Output the (X, Y) coordinate of the center of the cell containing the given text.  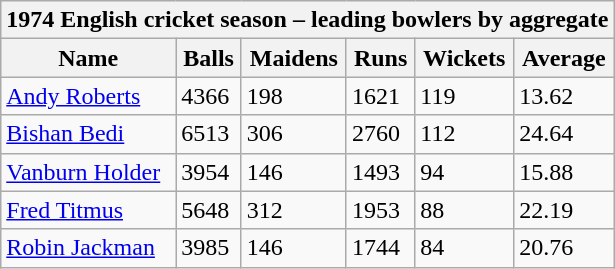
Average (564, 58)
119 (464, 96)
3985 (209, 248)
Wickets (464, 58)
22.19 (564, 210)
1974 English cricket season – leading bowlers by aggregate (308, 20)
84 (464, 248)
94 (464, 172)
5648 (209, 210)
1953 (380, 210)
112 (464, 134)
Andy Roberts (88, 96)
3954 (209, 172)
13.62 (564, 96)
Maidens (294, 58)
6513 (209, 134)
4366 (209, 96)
Robin Jackman (88, 248)
2760 (380, 134)
198 (294, 96)
15.88 (564, 172)
Vanburn Holder (88, 172)
1621 (380, 96)
Balls (209, 58)
88 (464, 210)
312 (294, 210)
Name (88, 58)
Fred Titmus (88, 210)
306 (294, 134)
24.64 (564, 134)
1744 (380, 248)
1493 (380, 172)
Bishan Bedi (88, 134)
20.76 (564, 248)
Runs (380, 58)
